Provide the (x, y) coordinate of the cell's center where the given text is located.  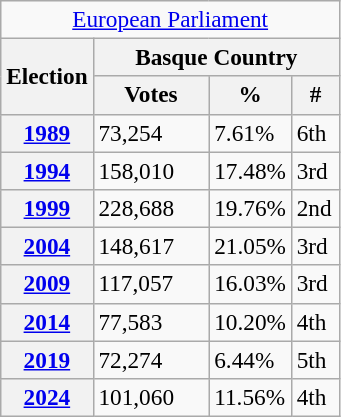
148,617 (151, 246)
1999 (47, 208)
6.44% (250, 359)
77,583 (151, 322)
% (250, 95)
228,688 (151, 208)
17.48% (250, 170)
5th (315, 359)
2009 (47, 284)
2019 (47, 359)
2004 (47, 246)
10.20% (250, 322)
19.76% (250, 208)
1994 (47, 170)
117,057 (151, 284)
11.56% (250, 397)
73,254 (151, 133)
7.61% (250, 133)
16.03% (250, 284)
72,274 (151, 359)
Votes (151, 95)
158,010 (151, 170)
Basque Country (216, 57)
2024 (47, 397)
Election (47, 76)
21.05% (250, 246)
# (315, 95)
6th (315, 133)
European Parliament (170, 19)
1989 (47, 133)
2014 (47, 322)
101,060 (151, 397)
2nd (315, 208)
